Extract the (X, Y) coordinate from the center of the cell holding the provided text.  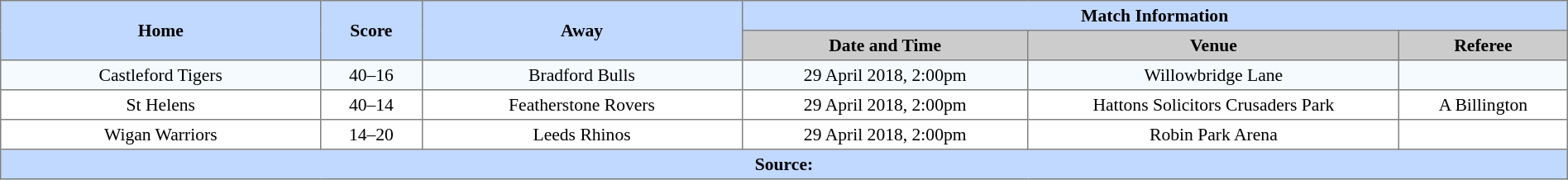
Featherstone Rovers (582, 105)
Willowbridge Lane (1213, 75)
A Billington (1483, 105)
Referee (1483, 45)
Source: (784, 164)
Match Information (1154, 16)
Score (371, 31)
Wigan Warriors (160, 135)
Hattons Solicitors Crusaders Park (1213, 105)
Castleford Tigers (160, 75)
Venue (1213, 45)
Bradford Bulls (582, 75)
Home (160, 31)
40–14 (371, 105)
St Helens (160, 105)
Leeds Rhinos (582, 135)
40–16 (371, 75)
Robin Park Arena (1213, 135)
Away (582, 31)
14–20 (371, 135)
Date and Time (885, 45)
